Search for the cell housing the specified text and yield its (x, y) center coordinate. 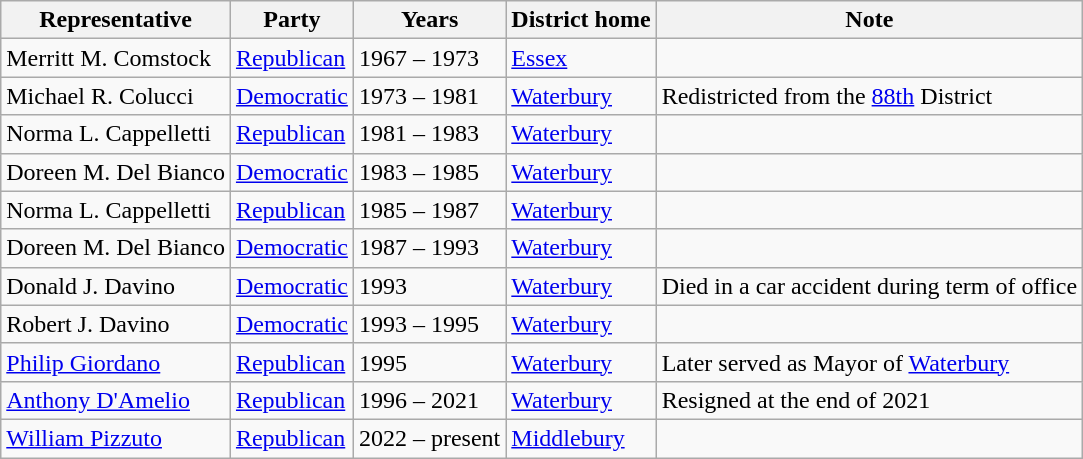
1985 – 1987 (429, 210)
Later served as Mayor of Waterbury (869, 362)
District home (581, 20)
2022 – present (429, 438)
Resigned at the end of 2021 (869, 400)
William Pizzuto (116, 438)
1987 – 1993 (429, 248)
1993 (429, 286)
Essex (581, 58)
Party (292, 20)
1981 – 1983 (429, 134)
Donald J. Davino (116, 286)
1973 – 1981 (429, 96)
Anthony D'Amelio (116, 400)
Representative (116, 20)
Philip Giordano (116, 362)
Years (429, 20)
Merritt M. Comstock (116, 58)
Note (869, 20)
1983 – 1985 (429, 172)
Redistricted from the 88th District (869, 96)
Michael R. Colucci (116, 96)
1995 (429, 362)
1996 – 2021 (429, 400)
1993 – 1995 (429, 324)
Middlebury (581, 438)
1967 – 1973 (429, 58)
Died in a car accident during term of office (869, 286)
Robert J. Davino (116, 324)
